For the text-containing cell, return its midpoint in (x, y) coordinate format. 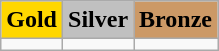
Gold (32, 20)
Bronze (176, 20)
Silver (98, 20)
